Capture the cell that displays the provided text and extract its [x, y] central coordinate. 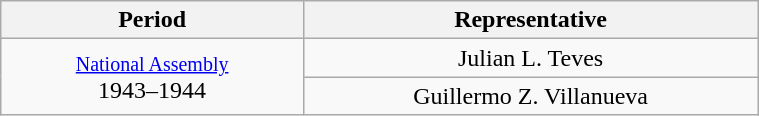
Period [152, 20]
National Assembly1943–1944 [152, 77]
Guillermo Z. Villanueva [530, 96]
Julian L. Teves [530, 58]
Representative [530, 20]
